Capture the cell that displays the provided text and extract its (X, Y) central coordinate. 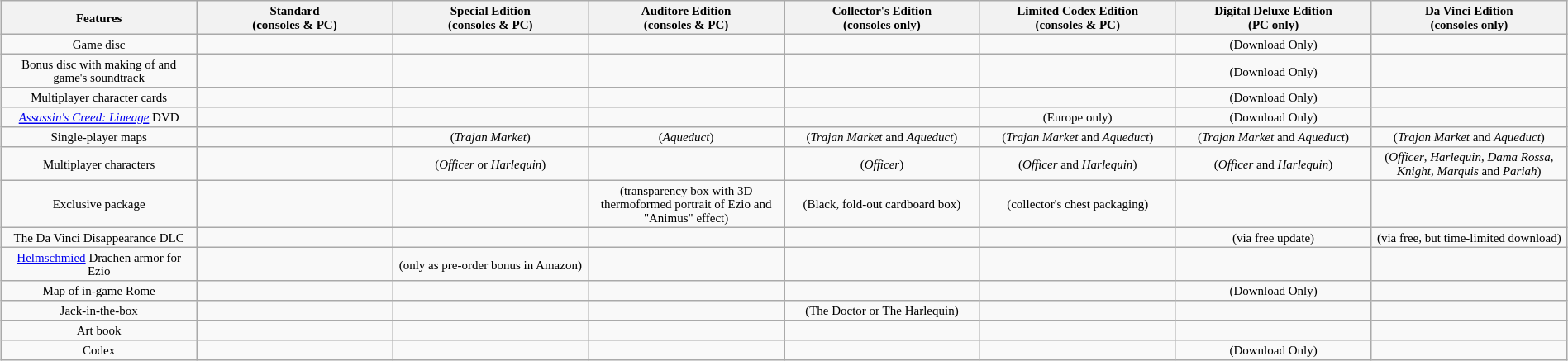
(transparency box with 3D thermoformed portrait of Ezio and "Animus" effect) (686, 203)
Jack-in-the-box (99, 311)
(Officer, Harlequin, Dama Rossa, Knight, Marquis and Pariah) (1470, 164)
Standard(consoles & PC) (294, 17)
Collector's Edition(consoles only) (881, 17)
Helmschmied Drachen armor for Ezio (99, 264)
(Black, fold-out cardboard box) (881, 203)
(only as pre-order bonus in Amazon) (491, 264)
Multiplayer characters (99, 164)
(Aqueduct) (686, 137)
Da Vinci Edition(consoles only) (1470, 17)
Codex (99, 350)
(via free, but time-limited download) (1470, 237)
The Da Vinci Disappearance DLC (99, 237)
Assassin's Creed: Lineage DVD (99, 117)
(collector's chest packaging) (1078, 203)
Special Edition(consoles & PC) (491, 17)
Game disc (99, 44)
(Officer or Harlequin) (491, 164)
Map of in-game Rome (99, 291)
(Europe only) (1078, 117)
(Trajan Market) (491, 137)
Bonus disc with making of and game's soundtrack (99, 70)
(via free update) (1273, 237)
Auditore Edition(consoles & PC) (686, 17)
Digital Deluxe Edition(PC only) (1273, 17)
(The Doctor or The Harlequin) (881, 311)
Features (99, 17)
Exclusive package (99, 203)
Single-player maps (99, 137)
Multiplayer character cards (99, 97)
Art book (99, 330)
Limited Codex Edition(consoles & PC) (1078, 17)
(Officer) (881, 164)
